From the cell containing the given text, extract its center point as (x, y) coordinate. 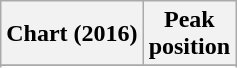
Chart (2016) (72, 34)
Peakposition (189, 34)
